Pinpoint the cell where the given text exists, returning its (x, y) midpoint coordinate. 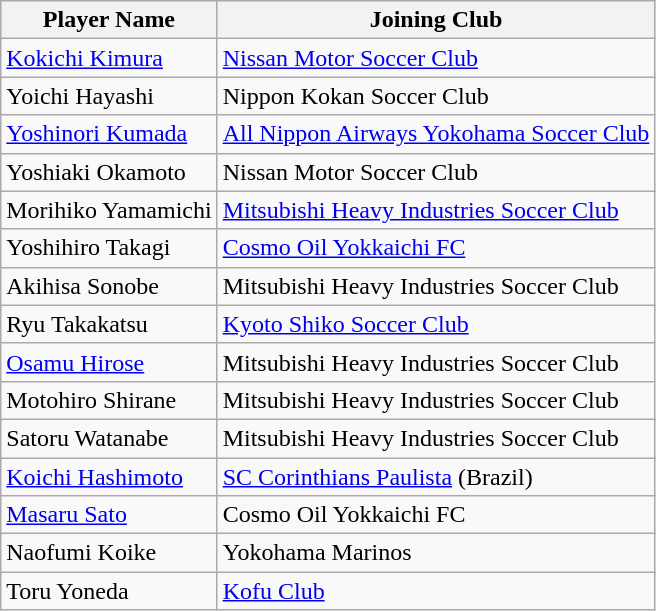
All Nippon Airways Yokohama Soccer Club (436, 134)
Ryu Takakatsu (109, 324)
Osamu Hirose (109, 362)
Masaru Sato (109, 515)
Nippon Kokan Soccer Club (436, 96)
Kokichi Kimura (109, 58)
Kyoto Shiko Soccer Club (436, 324)
Joining Club (436, 20)
Yoichi Hayashi (109, 96)
Player Name (109, 20)
Motohiro Shirane (109, 400)
SC Corinthians Paulista (Brazil) (436, 477)
Naofumi Koike (109, 553)
Morihiko Yamamichi (109, 210)
Koichi Hashimoto (109, 477)
Satoru Watanabe (109, 438)
Yoshinori Kumada (109, 134)
Akihisa Sonobe (109, 286)
Yoshihiro Takagi (109, 248)
Yoshiaki Okamoto (109, 172)
Yokohama Marinos (436, 553)
Kofu Club (436, 591)
Toru Yoneda (109, 591)
